Return the (X, Y) coordinate for the center point of the cell that contains the specified text.  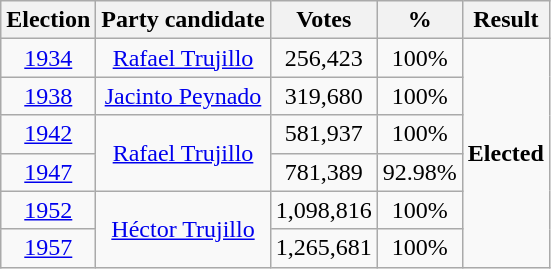
1957 (48, 248)
Jacinto Peynado (183, 96)
1934 (48, 58)
256,423 (324, 58)
Result (506, 20)
92.98% (420, 172)
1952 (48, 210)
Election (48, 20)
781,389 (324, 172)
Party candidate (183, 20)
1,098,816 (324, 210)
Héctor Trujillo (183, 229)
1,265,681 (324, 248)
581,937 (324, 134)
319,680 (324, 96)
1942 (48, 134)
% (420, 20)
Votes (324, 20)
Elected (506, 153)
1947 (48, 172)
1938 (48, 96)
